Provide the [x, y] coordinate of the cell's center where the given text is located.  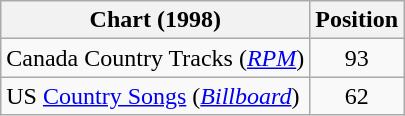
Canada Country Tracks (RPM) [156, 58]
62 [357, 96]
Position [357, 20]
US Country Songs (Billboard) [156, 96]
Chart (1998) [156, 20]
93 [357, 58]
